Pinpoint the cell where the given text exists, returning its [x, y] midpoint coordinate. 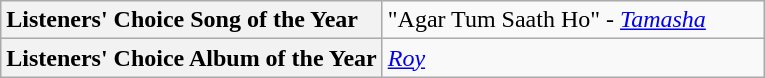
Listeners' Choice Album of the Year [192, 58]
Listeners' Choice Song of the Year [192, 20]
Roy [572, 58]
"Agar Tum Saath Ho" - Tamasha [572, 20]
